Identify which cell holds the provided text, then report its (X, Y) central coordinate. 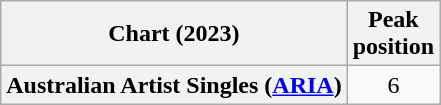
Peakposition (393, 34)
6 (393, 85)
Chart (2023) (174, 34)
Australian Artist Singles (ARIA) (174, 85)
